Identify which cell holds the provided text, then report its (X, Y) central coordinate. 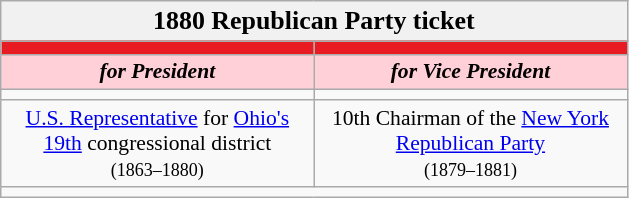
1880 Republican Party ticket (314, 21)
for President (158, 72)
U.S. Representative for Ohio's 19th congressional district(1863–1880) (158, 144)
10th Chairman of the New York Republican Party(1879–1881) (470, 144)
for Vice President (470, 72)
